Pinpoint the cell where the given text exists, returning its (x, y) midpoint coordinate. 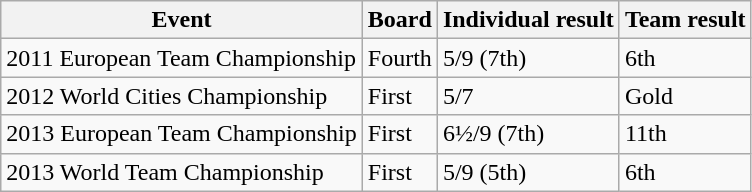
2011 European Team Championship (182, 58)
2013 European Team Championship (182, 134)
5/7 (528, 96)
Team result (685, 20)
2012 World Cities Championship (182, 96)
6½/9 (7th) (528, 134)
2013 World Team Championship (182, 172)
Fourth (400, 58)
Individual result (528, 20)
5/9 (7th) (528, 58)
11th (685, 134)
Event (182, 20)
Gold (685, 96)
5/9 (5th) (528, 172)
Board (400, 20)
